Return the [X, Y] coordinate for the center point of the cell that contains the specified text.  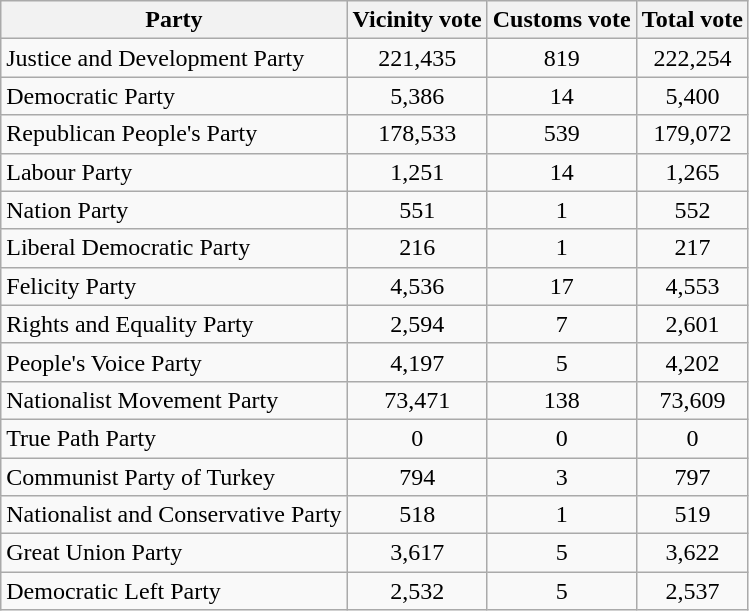
2,532 [417, 591]
3,617 [417, 553]
Rights and Equality Party [174, 324]
73,609 [692, 400]
819 [562, 58]
Nation Party [174, 210]
2,594 [417, 324]
539 [562, 134]
Great Union Party [174, 553]
4,553 [692, 286]
Felicity Party [174, 286]
Customs vote [562, 20]
5,386 [417, 96]
Republican People's Party [174, 134]
Nationalist and Conservative Party [174, 515]
794 [417, 477]
2,601 [692, 324]
True Path Party [174, 438]
Labour Party [174, 172]
552 [692, 210]
797 [692, 477]
Democratic Party [174, 96]
178,533 [417, 134]
1,265 [692, 172]
Total vote [692, 20]
518 [417, 515]
138 [562, 400]
Nationalist Movement Party [174, 400]
73,471 [417, 400]
551 [417, 210]
216 [417, 248]
17 [562, 286]
Democratic Left Party [174, 591]
519 [692, 515]
217 [692, 248]
4,202 [692, 362]
7 [562, 324]
Party [174, 20]
Justice and Development Party [174, 58]
179,072 [692, 134]
People's Voice Party [174, 362]
1,251 [417, 172]
5,400 [692, 96]
Liberal Democratic Party [174, 248]
Communist Party of Turkey [174, 477]
3 [562, 477]
221,435 [417, 58]
3,622 [692, 553]
Vicinity vote [417, 20]
4,536 [417, 286]
4,197 [417, 362]
2,537 [692, 591]
222,254 [692, 58]
